Output the (x, y) coordinate of the center of the cell containing the given text.  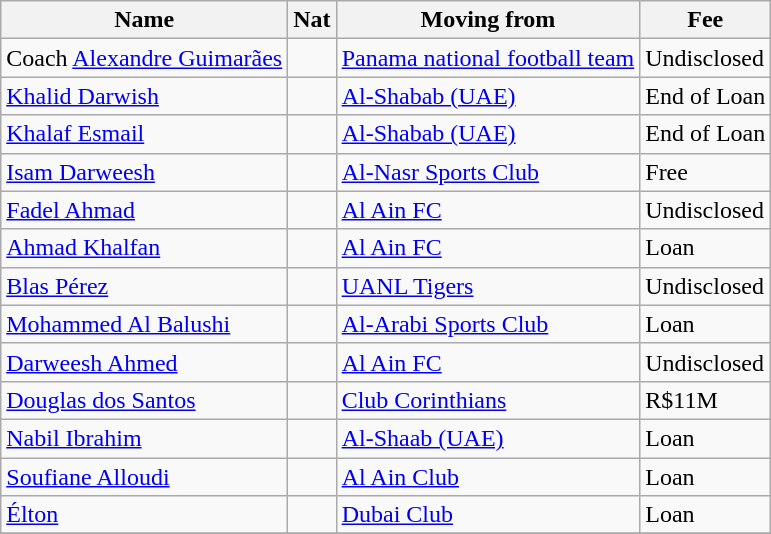
Mohammed Al Balushi (144, 324)
Khalaf Esmail (144, 134)
Free (706, 172)
Soufiane Alloudi (144, 477)
Panama national football team (488, 58)
Club Corinthians (488, 400)
Name (144, 20)
Fee (706, 20)
Al-Nasr Sports Club (488, 172)
Dubai Club (488, 515)
Khalid Darwish (144, 96)
R$11M (706, 400)
Nabil Ibrahim (144, 438)
Fadel Ahmad (144, 210)
UANL Tigers (488, 286)
Moving from (488, 20)
Douglas dos Santos (144, 400)
Ahmad Khalfan (144, 248)
Al-Arabi Sports Club (488, 324)
Al-Shaab (UAE) (488, 438)
Isam Darweesh (144, 172)
Élton (144, 515)
Darweesh Ahmed (144, 362)
Al Ain Club (488, 477)
Nat (312, 20)
Blas Pérez (144, 286)
Coach Alexandre Guimarães (144, 58)
